Scan for the cell matching the given text and deliver its (X, Y) coordinate at center. 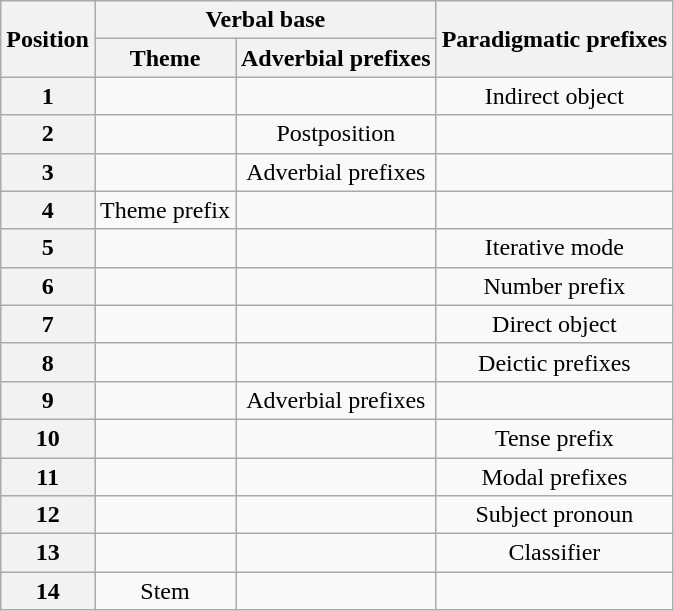
Verbal base (265, 20)
Iterative mode (554, 248)
14 (48, 591)
10 (48, 438)
Position (48, 39)
2 (48, 134)
Indirect object (554, 96)
9 (48, 400)
Tense prefix (554, 438)
12 (48, 515)
Theme prefix (164, 210)
Deictic prefixes (554, 362)
7 (48, 324)
5 (48, 248)
Theme (164, 58)
4 (48, 210)
Number prefix (554, 286)
Stem (164, 591)
3 (48, 172)
11 (48, 477)
Subject pronoun (554, 515)
1 (48, 96)
Paradigmatic prefixes (554, 39)
Modal prefixes (554, 477)
6 (48, 286)
8 (48, 362)
Direct object (554, 324)
Postposition (336, 134)
13 (48, 553)
Classifier (554, 553)
